For the text-containing cell, return its midpoint in [X, Y] coordinate format. 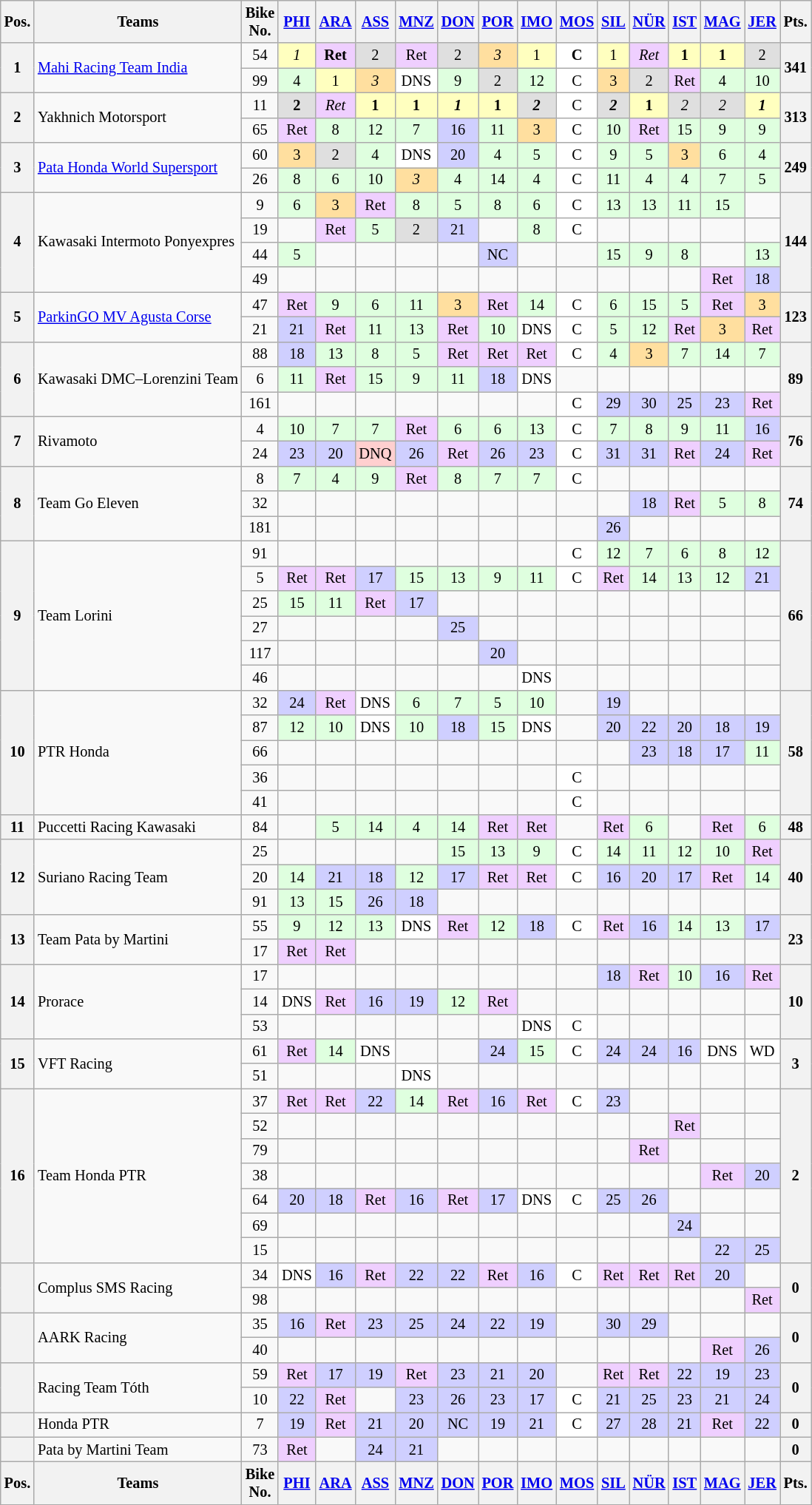
52 [260, 1126]
249 [796, 167]
48 [796, 827]
Rivamoto [138, 441]
Team Pata by Martini [138, 939]
Kawasaki Intermoto Ponyexpres [138, 243]
35 [260, 1325]
59 [260, 1375]
Prorace [138, 1001]
AARK Racing [138, 1337]
123 [796, 317]
Pata Honda World Supersport [138, 167]
87 [260, 728]
76 [796, 441]
Yakhnich Motorsport [138, 117]
Kawasaki DMC–Lorenzini Team [138, 379]
79 [260, 1151]
38 [260, 1176]
Complus SMS Racing [138, 1287]
60 [260, 155]
34 [260, 1275]
64 [260, 1200]
WD [762, 1051]
51 [260, 1076]
PTR Honda [138, 752]
Team Go Eleven [138, 503]
47 [260, 305]
69 [260, 1225]
Honda PTR [138, 1424]
55 [260, 927]
Suriano Racing Team [138, 877]
88 [260, 354]
28 [649, 1424]
117 [260, 653]
74 [796, 503]
37 [260, 1101]
49 [260, 280]
Team Lorini [138, 615]
44 [260, 254]
36 [260, 777]
161 [260, 404]
46 [260, 677]
73 [260, 1450]
Puccetti Racing Kawasaki [138, 827]
341 [796, 68]
65 [260, 130]
53 [260, 1027]
54 [260, 55]
58 [796, 752]
ParkinGO MV Agusta Corse [138, 317]
89 [796, 379]
Racing Team Tóth [138, 1387]
41 [260, 802]
313 [796, 117]
VFT Racing [138, 1063]
DNQ [376, 453]
61 [260, 1051]
98 [260, 1300]
Team Honda PTR [138, 1176]
181 [260, 528]
Pata by Martini Team [138, 1450]
144 [796, 243]
84 [260, 827]
Mahi Racing Team India [138, 68]
99 [260, 81]
